For the text-containing cell, return its midpoint in (x, y) coordinate format. 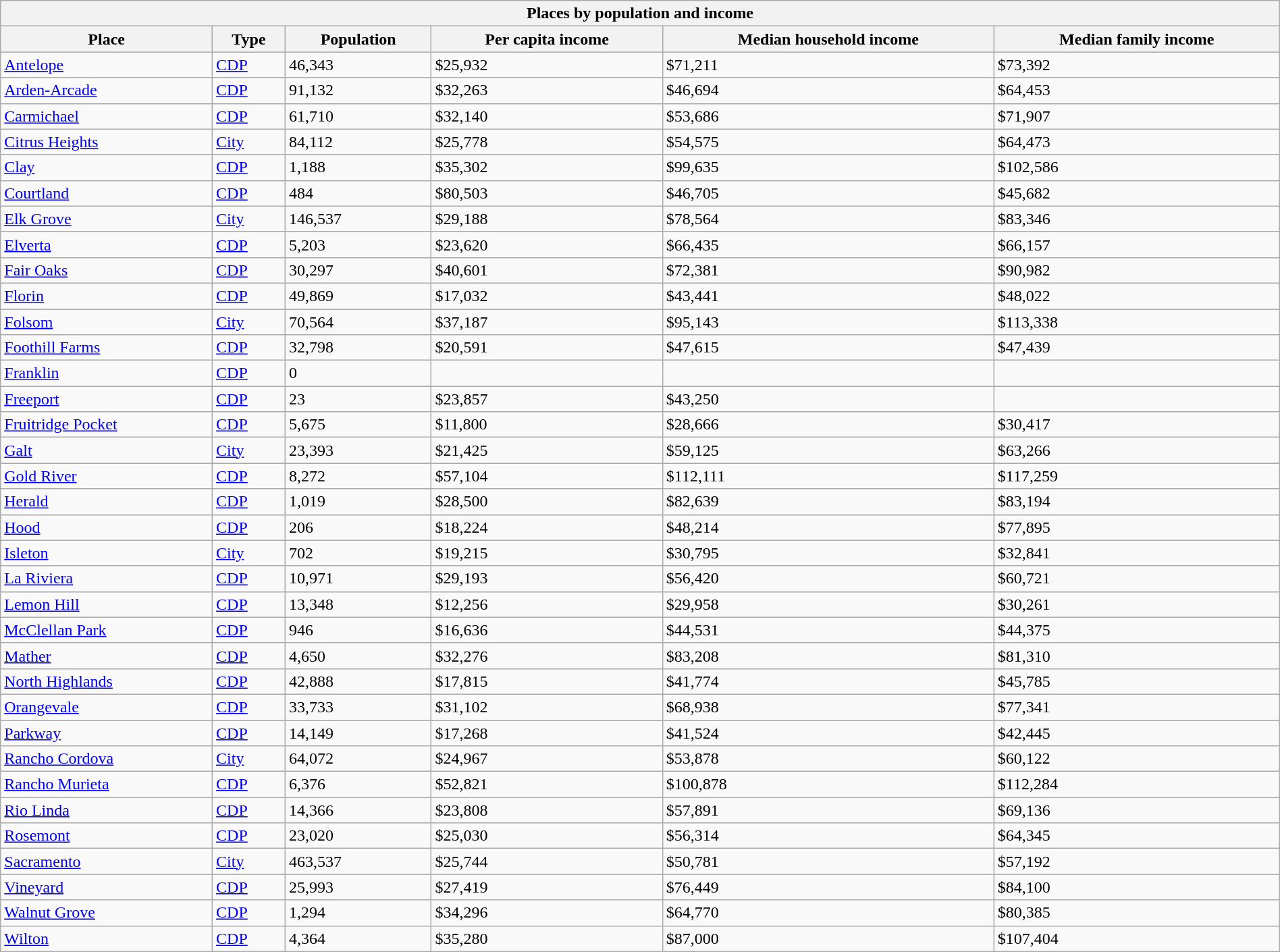
$107,404 (1137, 938)
Parkway (107, 733)
$66,157 (1137, 244)
$25,932 (547, 65)
$90,982 (1137, 270)
Hood (107, 527)
484 (358, 193)
14,149 (358, 733)
McClellan Park (107, 630)
$59,125 (828, 450)
8,272 (358, 476)
$84,100 (1137, 887)
$41,774 (828, 681)
$23,620 (547, 244)
Clay (107, 167)
$35,280 (547, 938)
46,343 (358, 65)
Antelope (107, 65)
$64,453 (1137, 90)
$32,276 (547, 656)
$29,193 (547, 579)
$83,346 (1137, 219)
84,112 (358, 142)
$29,188 (547, 219)
Population (358, 39)
Mather (107, 656)
$80,503 (547, 193)
13,348 (358, 604)
$28,666 (828, 425)
$35,302 (547, 167)
463,537 (358, 862)
Florin (107, 296)
64,072 (358, 759)
Rancho Cordova (107, 759)
33,733 (358, 707)
$64,473 (1137, 142)
$102,586 (1137, 167)
Galt (107, 450)
30,297 (358, 270)
$41,524 (828, 733)
$25,744 (547, 862)
$117,259 (1137, 476)
Elk Grove (107, 219)
Arden-Arcade (107, 90)
$56,314 (828, 836)
1,019 (358, 502)
Rancho Murieta (107, 785)
Orangevale (107, 707)
1,294 (358, 913)
$71,907 (1137, 116)
$66,435 (828, 244)
$11,800 (547, 425)
$32,263 (547, 90)
$45,682 (1137, 193)
206 (358, 527)
$63,266 (1137, 450)
$77,341 (1137, 707)
$87,000 (828, 938)
$53,878 (828, 759)
$24,967 (547, 759)
$81,310 (1137, 656)
Wilton (107, 938)
$48,214 (828, 527)
$80,385 (1137, 913)
Citrus Heights (107, 142)
$20,591 (547, 348)
Isleton (107, 553)
4,650 (358, 656)
$56,420 (828, 579)
$43,250 (828, 399)
$47,615 (828, 348)
Type (249, 39)
Fair Oaks (107, 270)
North Highlands (107, 681)
146,537 (358, 219)
32,798 (358, 348)
Rio Linda (107, 810)
$44,531 (828, 630)
$30,261 (1137, 604)
$68,938 (828, 707)
$72,381 (828, 270)
70,564 (358, 322)
6,376 (358, 785)
Median household income (828, 39)
91,132 (358, 90)
$73,392 (1137, 65)
$43,441 (828, 296)
$37,187 (547, 322)
946 (358, 630)
$29,958 (828, 604)
$23,808 (547, 810)
61,710 (358, 116)
$34,296 (547, 913)
5,675 (358, 425)
Foothill Farms (107, 348)
Elverta (107, 244)
Place (107, 39)
$25,030 (547, 836)
49,869 (358, 296)
$77,895 (1137, 527)
$95,143 (828, 322)
23 (358, 399)
$60,122 (1137, 759)
$71,211 (828, 65)
Fruitridge Pocket (107, 425)
$21,425 (547, 450)
$64,345 (1137, 836)
$30,795 (828, 553)
$83,194 (1137, 502)
$69,136 (1137, 810)
$82,639 (828, 502)
Places by population and income (640, 14)
$60,721 (1137, 579)
5,203 (358, 244)
Herald (107, 502)
Per capita income (547, 39)
14,366 (358, 810)
$17,815 (547, 681)
Median family income (1137, 39)
$23,857 (547, 399)
Folsom (107, 322)
702 (358, 553)
$27,419 (547, 887)
42,888 (358, 681)
Gold River (107, 476)
Walnut Grove (107, 913)
$99,635 (828, 167)
$19,215 (547, 553)
$54,575 (828, 142)
La Riviera (107, 579)
$25,778 (547, 142)
$40,601 (547, 270)
$46,694 (828, 90)
$78,564 (828, 219)
Franklin (107, 373)
$28,500 (547, 502)
$83,208 (828, 656)
Rosemont (107, 836)
$76,449 (828, 887)
$32,140 (547, 116)
Sacramento (107, 862)
Vineyard (107, 887)
4,364 (358, 938)
$17,032 (547, 296)
$57,104 (547, 476)
25,993 (358, 887)
$42,445 (1137, 733)
$30,417 (1137, 425)
$31,102 (547, 707)
23,393 (358, 450)
$47,439 (1137, 348)
$12,256 (547, 604)
$52,821 (547, 785)
$112,111 (828, 476)
10,971 (358, 579)
$57,192 (1137, 862)
$113,338 (1137, 322)
$44,375 (1137, 630)
$64,770 (828, 913)
Courtland (107, 193)
$100,878 (828, 785)
$53,686 (828, 116)
$16,636 (547, 630)
$45,785 (1137, 681)
$46,705 (828, 193)
Lemon Hill (107, 604)
$17,268 (547, 733)
$32,841 (1137, 553)
1,188 (358, 167)
Freeport (107, 399)
$50,781 (828, 862)
Carmichael (107, 116)
$48,022 (1137, 296)
$18,224 (547, 527)
$57,891 (828, 810)
$112,284 (1137, 785)
0 (358, 373)
23,020 (358, 836)
